From the cell containing the given text, extract its center point as (X, Y) coordinate. 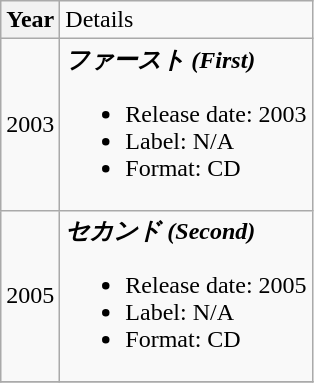
Year (30, 20)
2005 (30, 296)
2003 (30, 125)
セカンド (Second)Release date: 2005Label: N/AFormat: CD (186, 296)
ファースト (First)Release date: 2003Label: N/AFormat: CD (186, 125)
Details (186, 20)
